Output the [x, y] coordinate of the center of the cell containing the given text.  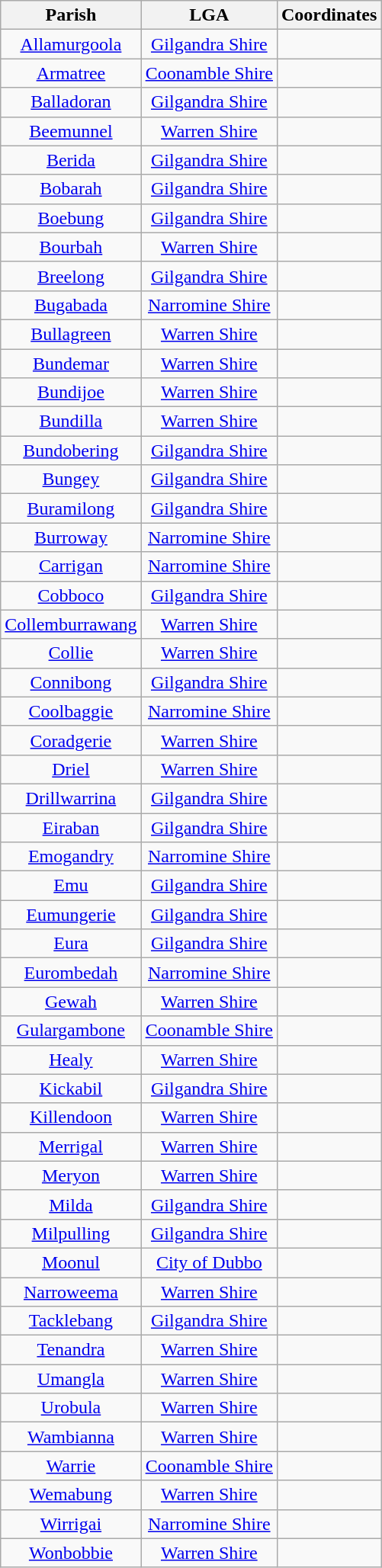
Allamurgoola [71, 44]
Wonbobbie [71, 1553]
Beemunnel [71, 131]
Armatree [71, 73]
Tenandra [71, 1350]
Merrigal [71, 1146]
Eiraban [71, 827]
Coolbaggie [71, 711]
Tacklebang [71, 1321]
Driel [71, 769]
Collie [71, 653]
Eura [71, 944]
Bundilla [71, 422]
Eurombedah [71, 973]
Warrie [71, 1466]
Bundobering [71, 451]
Bungey [71, 479]
Bundemar [71, 364]
Milpulling [71, 1233]
Wirrigai [71, 1524]
Bugabada [71, 305]
Narroweema [71, 1292]
Umangla [71, 1379]
Killendoon [71, 1117]
Meryon [71, 1175]
Urobula [71, 1408]
Berida [71, 160]
Coordinates [329, 15]
Bundijoe [71, 393]
Coradgerie [71, 740]
Emu [71, 886]
Bobarah [71, 189]
Eumungerie [71, 915]
Burroway [71, 537]
Wemabung [71, 1495]
Collemburrawang [71, 624]
Wambianna [71, 1437]
Breelong [71, 276]
Carrigan [71, 566]
Bourbah [71, 247]
Buramilong [71, 508]
Connibong [71, 682]
City of Dubbo [209, 1262]
Gewah [71, 1002]
Boebung [71, 218]
Emogandry [71, 857]
Cobboco [71, 595]
Gulargambone [71, 1031]
Kickabil [71, 1089]
Milda [71, 1204]
Balladoran [71, 102]
Bullagreen [71, 334]
LGA [209, 15]
Parish [71, 15]
Healy [71, 1060]
Drillwarrina [71, 798]
Moonul [71, 1262]
